Capture the cell that displays the provided text and extract its [X, Y] central coordinate. 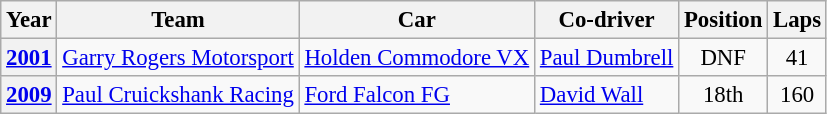
Paul Dumbrell [607, 58]
Garry Rogers Motorsport [178, 58]
2001 [29, 58]
18th [724, 95]
Laps [798, 20]
Car [416, 20]
160 [798, 95]
Team [178, 20]
David Wall [607, 95]
41 [798, 58]
Ford Falcon FG [416, 95]
2009 [29, 95]
Holden Commodore VX [416, 58]
Year [29, 20]
Co-driver [607, 20]
Paul Cruickshank Racing [178, 95]
DNF [724, 58]
Position [724, 20]
